Detect which cell encompasses the target text, then output its [x, y] center coordinate. 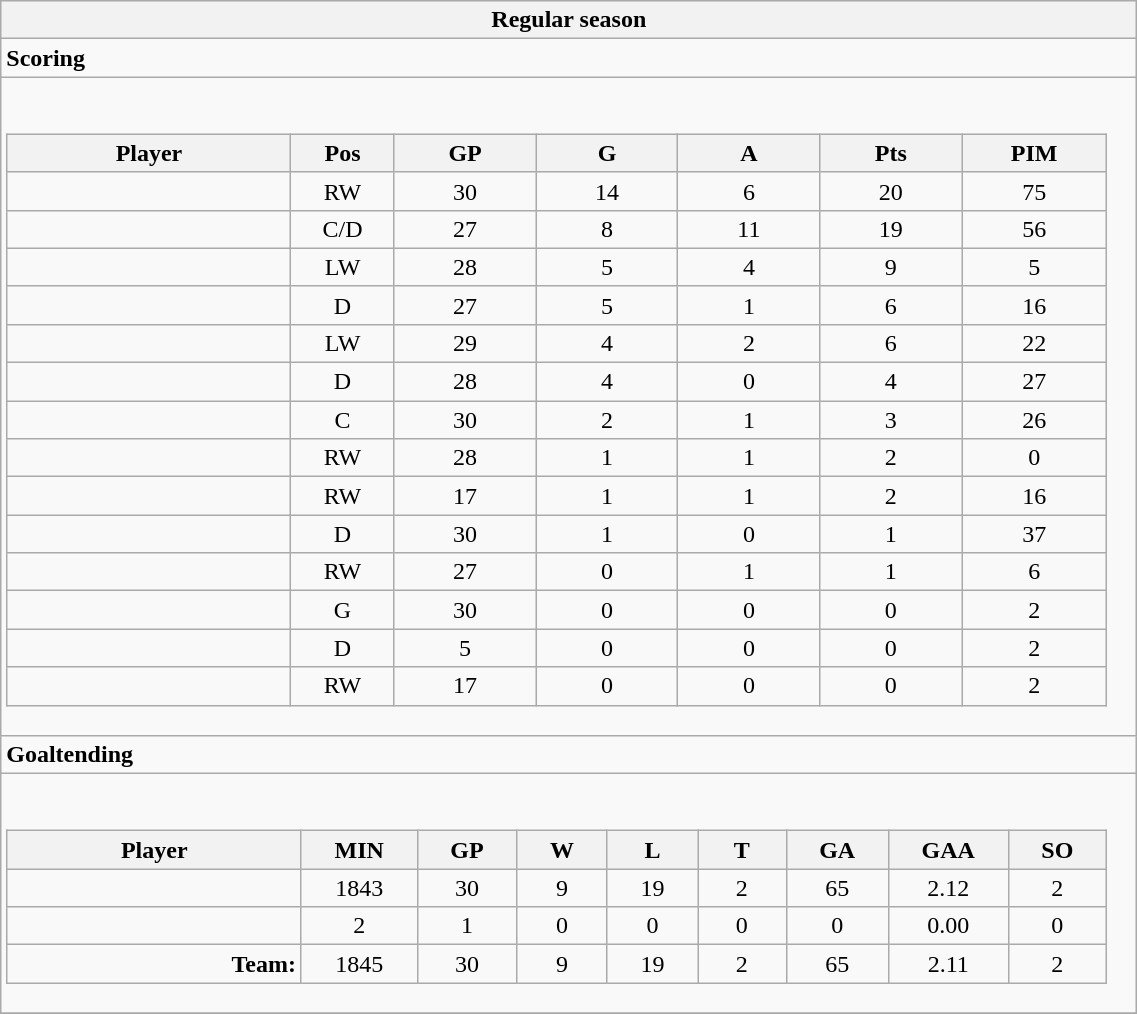
2.12 [948, 888]
Team: [154, 964]
A [749, 153]
W [562, 850]
8 [607, 229]
Scoring [569, 58]
11 [749, 229]
1843 [359, 888]
PIM [1034, 153]
MIN [359, 850]
C/D [342, 229]
C [342, 420]
Pos [342, 153]
Player MIN GP W L T GA GAA SO 1843 30 9 19 2 65 2.12 2 2 1 0 0 0 0 0.00 0 Team: 1845 30 9 19 2 65 2.11 2 [569, 893]
2.11 [948, 964]
14 [607, 191]
22 [1034, 343]
75 [1034, 191]
Regular season [569, 20]
T [742, 850]
37 [1034, 534]
0.00 [948, 926]
SO [1057, 850]
29 [465, 343]
GA [837, 850]
Pts [891, 153]
GAA [948, 850]
Goaltending [569, 754]
3 [891, 420]
26 [1034, 420]
56 [1034, 229]
L [652, 850]
20 [891, 191]
1845 [359, 964]
